Extract the (x, y) coordinate from the center of the cell holding the provided text.  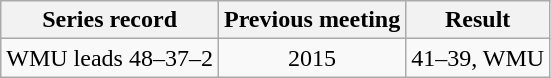
Previous meeting (312, 20)
2015 (312, 58)
Result (478, 20)
41–39, WMU (478, 58)
Series record (110, 20)
WMU leads 48–37–2 (110, 58)
